For the text-containing cell, return its midpoint in [X, Y] coordinate format. 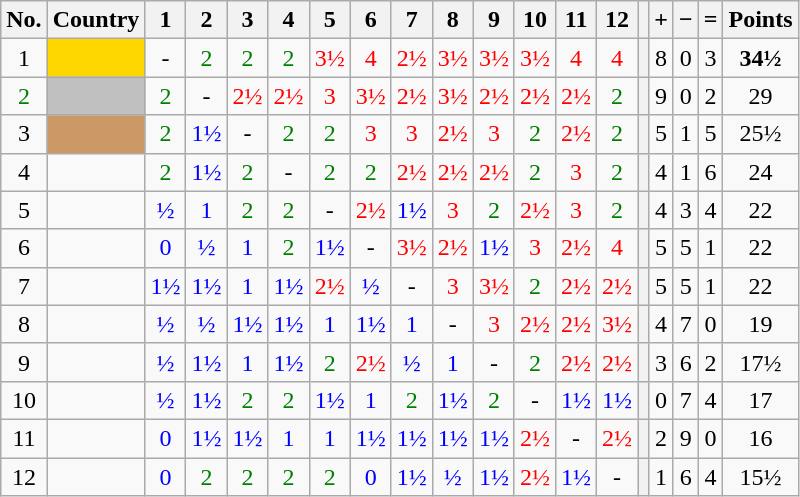
17½ [760, 362]
15½ [760, 477]
29 [760, 96]
34½ [760, 58]
− [686, 20]
+ [662, 20]
24 [760, 172]
Country [96, 20]
No. [24, 20]
Points [760, 20]
19 [760, 324]
= [710, 20]
17 [760, 400]
16 [760, 438]
25½ [760, 134]
